Search for the cell housing the specified text and yield its [x, y] center coordinate. 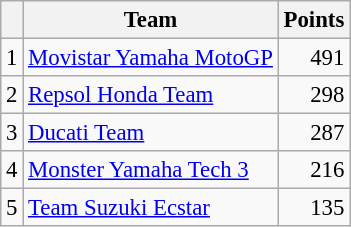
4 [12, 170]
Movistar Yamaha MotoGP [151, 58]
1 [12, 58]
Repsol Honda Team [151, 95]
135 [314, 208]
Monster Yamaha Tech 3 [151, 170]
2 [12, 95]
3 [12, 133]
5 [12, 208]
Team Suzuki Ecstar [151, 208]
Team [151, 20]
491 [314, 58]
287 [314, 133]
Ducati Team [151, 133]
216 [314, 170]
298 [314, 95]
Points [314, 20]
